Find where the given text appears and provide that cell's center as (x, y) coordinate. 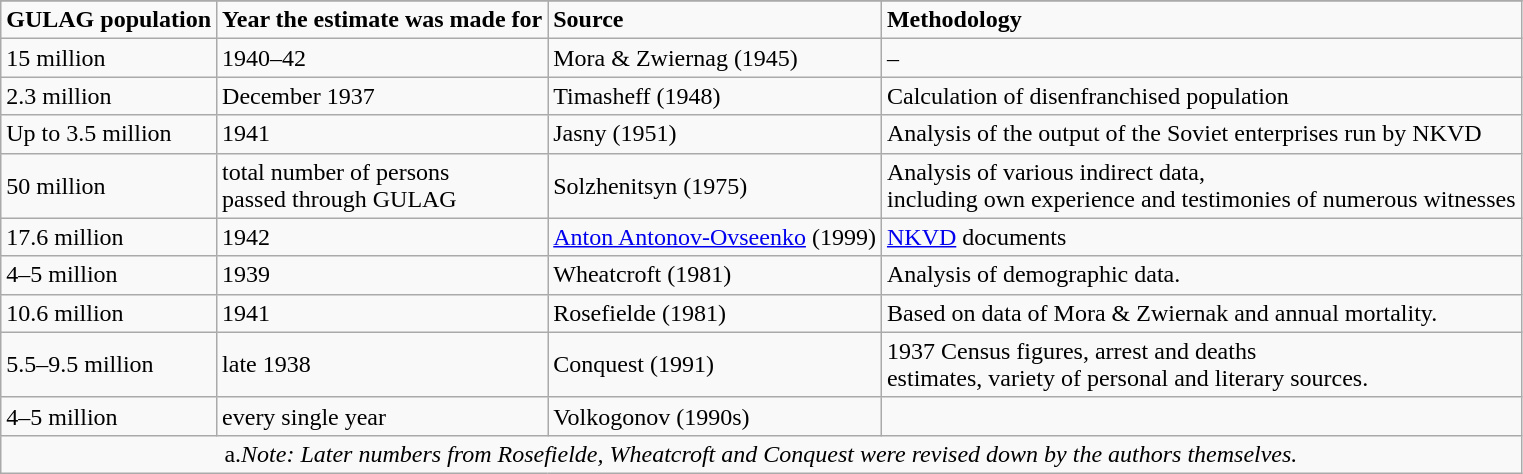
– (1201, 58)
Conquest (1991) (715, 364)
1939 (382, 275)
Jasny (1951) (715, 134)
Timasheff (1948) (715, 96)
50 million (109, 186)
Analysis of the output of the Soviet enterprises run by NKVD (1201, 134)
Up to 3.5 million (109, 134)
Mora & Zwiernag (1945) (715, 58)
10.6 million (109, 313)
December 1937 (382, 96)
5.5–9.5 million (109, 364)
Analysis of demographic data. (1201, 275)
late 1938 (382, 364)
Analysis of various indirect data, including own experience and testimonies of numerous witnesses (1201, 186)
Volkogonov (1990s) (715, 416)
Wheatcroft (1981) (715, 275)
15 million (109, 58)
1940–42 (382, 58)
GULAG population (109, 20)
Solzhenitsyn (1975) (715, 186)
1937 Census figures, arrest and deaths estimates, variety of personal and literary sources. (1201, 364)
Methodology (1201, 20)
a.Note: Later numbers from Rosefielde, Wheatcroft and Conquest were revised down by the authors themselves. (761, 454)
total number of personspassed through GULAG (382, 186)
Source (715, 20)
NKVD documents (1201, 237)
Based on data of Mora & Zwiernak and annual mortality. (1201, 313)
1942 (382, 237)
every single year (382, 416)
2.3 million (109, 96)
Calculation of disenfranchised population (1201, 96)
Rosefielde (1981) (715, 313)
Year the estimate was made for (382, 20)
Anton Antonov-Ovseenko (1999) (715, 237)
17.6 million (109, 237)
